Find where the given text appears and provide that cell's center as (x, y) coordinate. 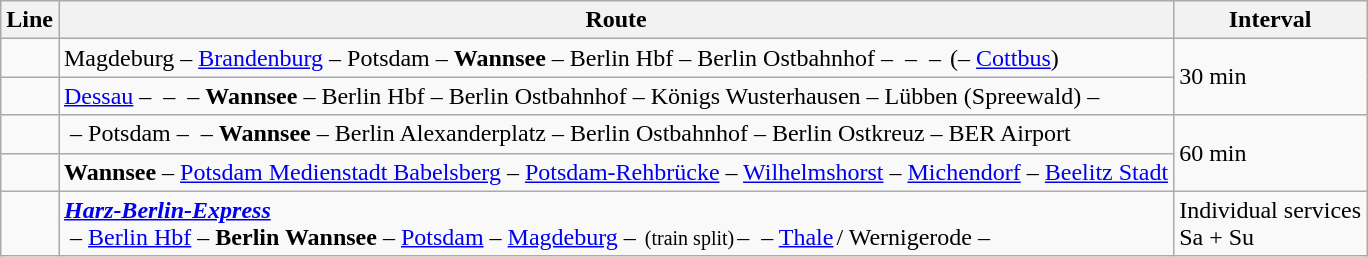
Magdeburg – Brandenburg – Potsdam – Wannsee – Berlin Hbf – Berlin Ostbahnhof – – – (– Cottbus) (616, 58)
Interval (1270, 20)
Dessau – – – Wannsee – Berlin Hbf – Berlin Ostbahnhof – Königs Wusterhausen – Lübben (Spreewald) – (616, 96)
Line (30, 20)
30 min (1270, 77)
60 min (1270, 153)
Harz-Berlin-Express – Berlin Hbf – Berlin Wannsee – Potsdam – Magdeburg – (train split) – – Thale / Wernigerode – (616, 224)
Route (616, 20)
Individual servicesSa + Su (1270, 224)
– Potsdam – – Wannsee – Berlin Alexanderplatz – Berlin Ostbahnhof – Berlin Ostkreuz – BER Airport (616, 134)
Wannsee – Potsdam Medienstadt Babelsberg – Potsdam-Rehbrücke – Wilhelmshorst – Michendorf – Beelitz Stadt (616, 172)
